Find where the given text appears and provide that cell's center as [x, y] coordinate. 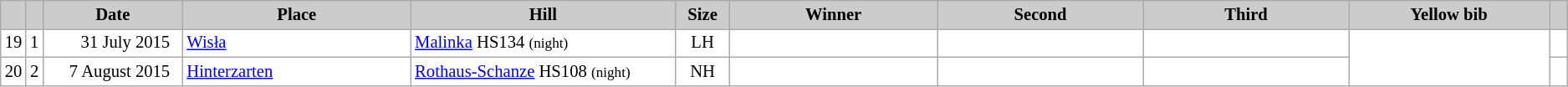
Size [702, 14]
20 [13, 71]
1 [34, 43]
Malinka HS134 (night) [543, 43]
Winner [834, 14]
Hill [543, 14]
2 [34, 71]
Wisła [296, 43]
19 [13, 43]
31 July 2015 [112, 43]
Yellow bib [1448, 14]
LH [702, 43]
Hinterzarten [296, 71]
NH [702, 71]
Rothaus-Schanze HS108 (night) [543, 71]
7 August 2015 [112, 71]
Second [1040, 14]
Third [1246, 14]
Place [296, 14]
Date [112, 14]
